Detect which cell encompasses the target text, then output its [x, y] center coordinate. 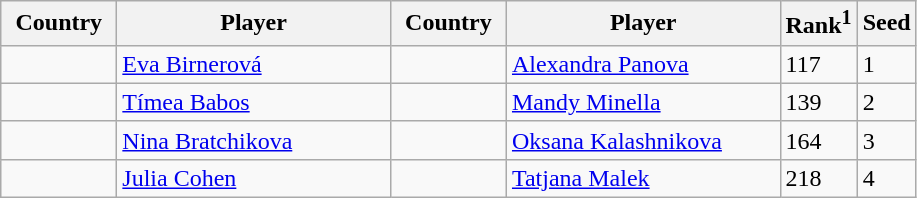
Rank1 [818, 24]
164 [818, 140]
2 [886, 102]
Nina Bratchikova [254, 140]
1 [886, 64]
Seed [886, 24]
Julia Cohen [254, 178]
3 [886, 140]
Oksana Kalashnikova [643, 140]
139 [818, 102]
Tímea Babos [254, 102]
Tatjana Malek [643, 178]
117 [818, 64]
4 [886, 178]
218 [818, 178]
Mandy Minella [643, 102]
Eva Birnerová [254, 64]
Alexandra Panova [643, 64]
